Extract the [x, y] coordinate from the center of the cell holding the provided text.  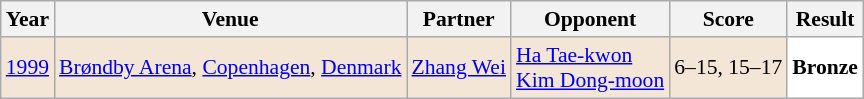
Partner [458, 19]
Result [825, 19]
Year [28, 19]
Opponent [590, 19]
Score [728, 19]
Venue [230, 19]
Bronze [825, 68]
Zhang Wei [458, 68]
1999 [28, 68]
6–15, 15–17 [728, 68]
Ha Tae-kwon Kim Dong-moon [590, 68]
Brøndby Arena, Copenhagen, Denmark [230, 68]
